Provide the (X, Y) coordinate of the cell's center where the given text is located.  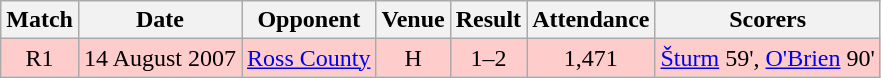
1–2 (488, 58)
Scorers (768, 20)
14 August 2007 (160, 58)
Match (40, 20)
Šturm 59', O'Brien 90' (768, 58)
Date (160, 20)
Attendance (591, 20)
Venue (413, 20)
Result (488, 20)
Opponent (309, 20)
H (413, 58)
Ross County (309, 58)
R1 (40, 58)
1,471 (591, 58)
